For the text-containing cell, return its midpoint in (X, Y) coordinate format. 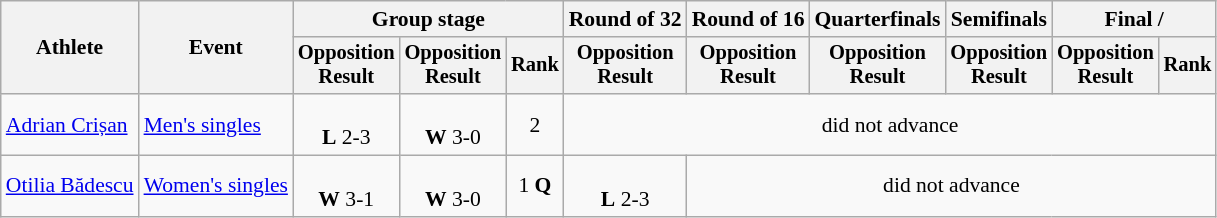
2 (535, 124)
1 Q (535, 186)
Men's singles (216, 124)
Round of 16 (748, 19)
Women's singles (216, 186)
Semifinals (1000, 19)
Quarterfinals (877, 19)
Group stage (428, 19)
W 3-1 (346, 186)
Adrian Crișan (70, 124)
Round of 32 (626, 19)
Event (216, 48)
Final / (1134, 19)
Otilia Bădescu (70, 186)
Athlete (70, 48)
